Return the (x, y) coordinate for the center point of the cell that contains the specified text.  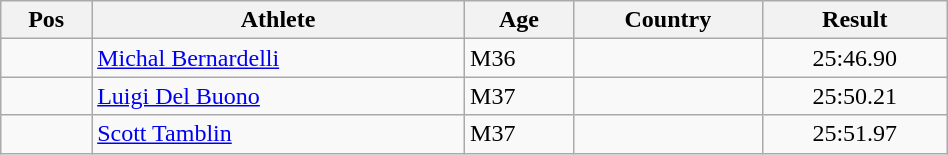
25:50.21 (854, 96)
Pos (46, 20)
Age (520, 20)
Luigi Del Buono (278, 96)
25:51.97 (854, 134)
Country (668, 20)
Result (854, 20)
Michal Bernardelli (278, 58)
Scott Tamblin (278, 134)
M36 (520, 58)
25:46.90 (854, 58)
Athlete (278, 20)
